Output the (x, y) coordinate of the center of the cell containing the given text.  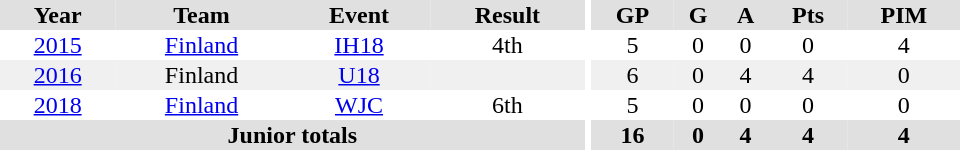
6 (632, 75)
IH18 (359, 45)
Pts (808, 15)
U18 (359, 75)
16 (632, 135)
PIM (904, 15)
GP (632, 15)
Event (359, 15)
4th (507, 45)
Junior totals (292, 135)
2018 (58, 105)
2015 (58, 45)
Team (202, 15)
Year (58, 15)
G (698, 15)
Result (507, 15)
6th (507, 105)
A (746, 15)
2016 (58, 75)
WJC (359, 105)
